Capture the cell that displays the provided text and extract its [X, Y] central coordinate. 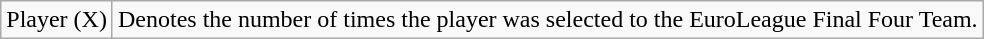
Player (X) [57, 20]
Denotes the number of times the player was selected to the EuroLeague Final Four Team. [548, 20]
